Locate the cell with the specified text and output its (x, y) center coordinate. 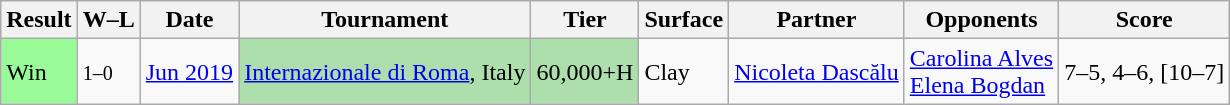
Score (1144, 20)
W–L (108, 20)
Tier (585, 20)
Internazionale di Roma, Italy (385, 72)
Win (39, 72)
7–5, 4–6, [10–7] (1144, 72)
Carolina Alves Elena Bogdan (981, 72)
Surface (684, 20)
1–0 (108, 72)
60,000+H (585, 72)
Clay (684, 72)
Result (39, 20)
Opponents (981, 20)
Nicoleta Dascălu (817, 72)
Tournament (385, 20)
Date (189, 20)
Jun 2019 (189, 72)
Partner (817, 20)
